For the text-containing cell, return its midpoint in [X, Y] coordinate format. 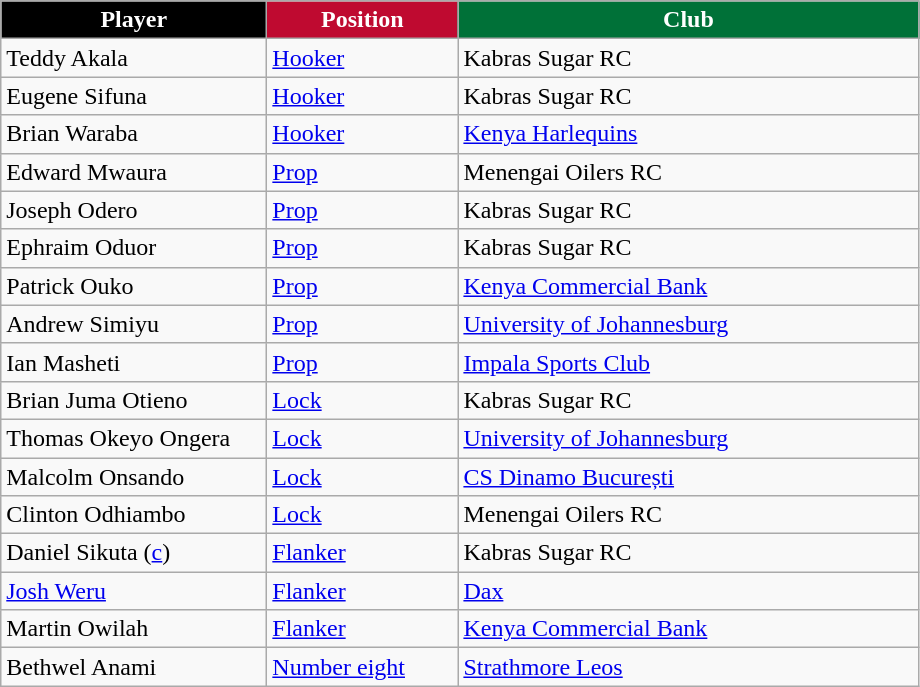
Andrew Simiyu [134, 324]
Brian Juma Otieno [134, 400]
Player [134, 20]
Thomas Okeyo Ongera [134, 438]
Impala Sports Club [688, 362]
Ian Masheti [134, 362]
Bethwel Anami [134, 667]
Brian Waraba [134, 134]
Teddy Akala [134, 58]
Dax [688, 591]
Eugene Sifuna [134, 96]
Position [362, 20]
Patrick Ouko [134, 286]
Kenya Harlequins [688, 134]
Martin Owilah [134, 629]
Club [688, 20]
Number eight [362, 667]
Josh Weru [134, 591]
Joseph Odero [134, 210]
Edward Mwaura [134, 172]
Malcolm Onsando [134, 477]
Strathmore Leos [688, 667]
Daniel Sikuta (c) [134, 553]
Clinton Odhiambo [134, 515]
Ephraim Oduor [134, 248]
CS Dinamo București [688, 477]
